For the text-containing cell, return its midpoint in [x, y] coordinate format. 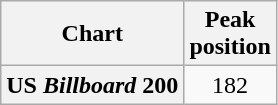
182 [230, 85]
Peakposition [230, 34]
Chart [92, 34]
US Billboard 200 [92, 85]
